Determine the (x, y) coordinate at the center of the cell enclosing the given text.  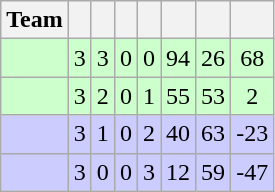
59 (214, 172)
94 (178, 58)
40 (178, 134)
68 (252, 58)
53 (214, 96)
12 (178, 172)
55 (178, 96)
63 (214, 134)
Team (35, 20)
-47 (252, 172)
26 (214, 58)
-23 (252, 134)
